Scan for the cell matching the given text and deliver its [x, y] coordinate at center. 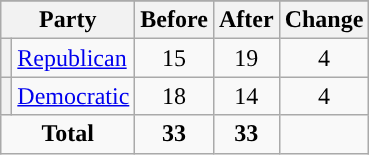
15 [174, 58]
Total [68, 134]
19 [246, 58]
18 [174, 96]
14 [246, 96]
Change [324, 20]
After [246, 20]
Before [174, 20]
Party [68, 20]
Republican [74, 58]
Democratic [74, 96]
